Locate the cell with the specified text and output its [x, y] center coordinate. 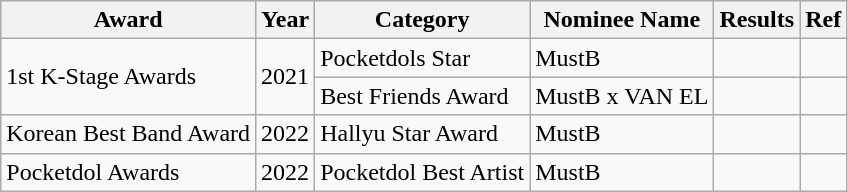
Category [422, 20]
Year [286, 20]
Nominee Name [622, 20]
2021 [286, 77]
Results [757, 20]
Best Friends Award [422, 96]
Hallyu Star Award [422, 134]
Pocketdol Awards [128, 172]
Korean Best Band Award [128, 134]
Pocketdols Star [422, 58]
MustB x VAN EL [622, 96]
Award [128, 20]
Ref [824, 20]
1st K-Stage Awards [128, 77]
Pocketdol Best Artist [422, 172]
